Find where the given text appears and provide that cell's center as [X, Y] coordinate. 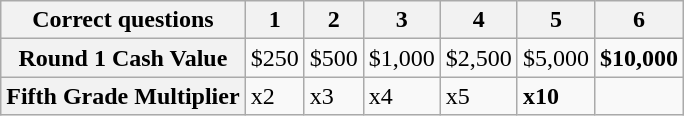
$10,000 [638, 58]
$500 [334, 58]
5 [556, 20]
4 [478, 20]
6 [638, 20]
x4 [402, 96]
$5,000 [556, 58]
x5 [478, 96]
$2,500 [478, 58]
Fifth Grade Multiplier [123, 96]
1 [274, 20]
Correct questions [123, 20]
x2 [274, 96]
x3 [334, 96]
$250 [274, 58]
$1,000 [402, 58]
Round 1 Cash Value [123, 58]
2 [334, 20]
x10 [556, 96]
3 [402, 20]
